Search for the cell housing the specified text and yield its (X, Y) center coordinate. 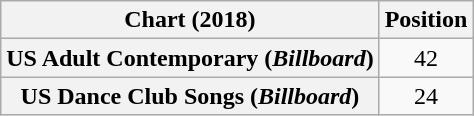
US Dance Club Songs (Billboard) (190, 96)
Position (426, 20)
US Adult Contemporary (Billboard) (190, 58)
24 (426, 96)
42 (426, 58)
Chart (2018) (190, 20)
